Return [X, Y] of the center of cell containing provided text 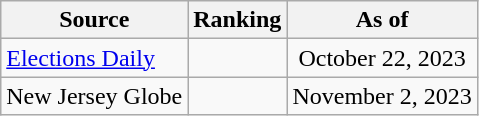
New Jersey Globe [94, 96]
As of [382, 20]
Elections Daily [94, 58]
Ranking [238, 20]
November 2, 2023 [382, 96]
Source [94, 20]
October 22, 2023 [382, 58]
